For the text-containing cell, return its midpoint in [x, y] coordinate format. 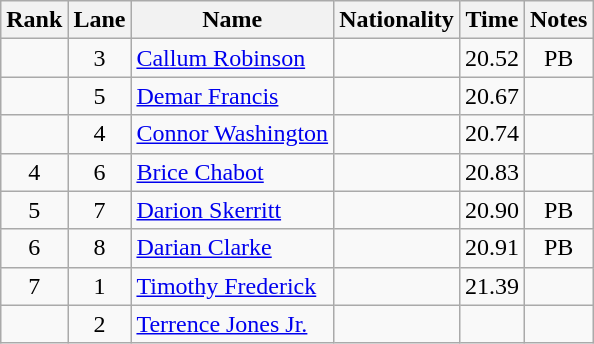
Timothy Frederick [232, 286]
21.39 [492, 286]
1 [100, 286]
Lane [100, 20]
Notes [558, 20]
Callum Robinson [232, 58]
Darian Clarke [232, 248]
20.83 [492, 172]
20.90 [492, 210]
Terrence Jones Jr. [232, 324]
2 [100, 324]
Connor Washington [232, 134]
20.67 [492, 96]
20.52 [492, 58]
20.74 [492, 134]
3 [100, 58]
Rank [34, 20]
Brice Chabot [232, 172]
Darion Skerritt [232, 210]
Time [492, 20]
8 [100, 248]
Name [232, 20]
Nationality [397, 20]
Demar Francis [232, 96]
20.91 [492, 248]
